Return the (x, y) coordinate for the center point of the cell that contains the specified text.  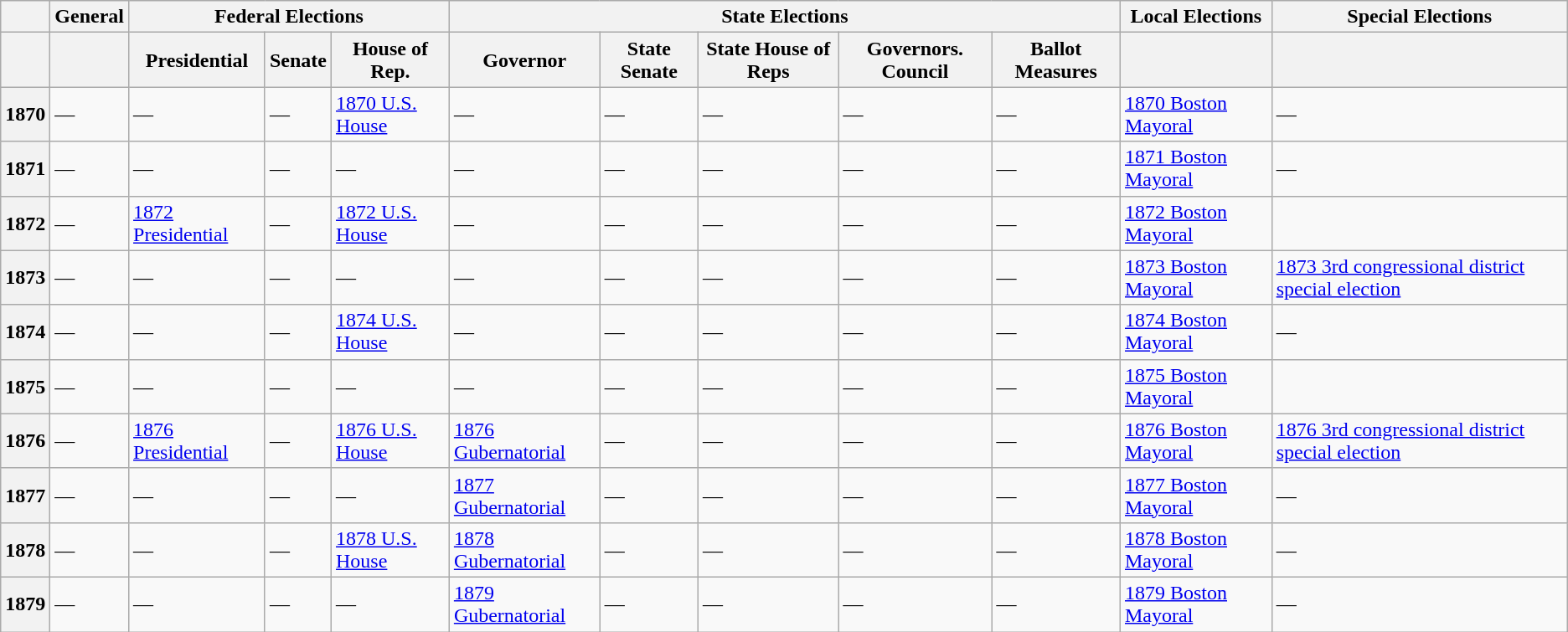
1870 Boston Mayoral (1196, 114)
State House of Reps (768, 60)
1879 (25, 604)
State Senate (648, 60)
1870 (25, 114)
Senate (298, 60)
Local Elections (1196, 17)
1873 (25, 278)
1871 Boston Mayoral (1196, 169)
Ballot Measures (1056, 60)
1872 U.S. House (390, 223)
1877 Gubernatorial (524, 496)
1876 Boston Mayoral (1196, 440)
1878 Boston Mayoral (1196, 549)
1876 (25, 440)
1870 U.S. House (390, 114)
1879 Boston Mayoral (1196, 604)
1874 (25, 331)
1878 U.S. House (390, 549)
1878 (25, 549)
1879 Gubernatorial (524, 604)
1874 Boston Mayoral (1196, 331)
1871 (25, 169)
1873 Boston Mayoral (1196, 278)
1875 Boston Mayoral (1196, 387)
1878 Gubernatorial (524, 549)
1875 (25, 387)
General (90, 17)
1872 Presidential (198, 223)
Governor (524, 60)
State Elections (784, 17)
1874 U.S. House (390, 331)
1872 Boston Mayoral (1196, 223)
Governors. Council (915, 60)
1876 Gubernatorial (524, 440)
1876 3rd congressional district special election (1419, 440)
1877 (25, 496)
1876 U.S. House (390, 440)
Special Elections (1419, 17)
1872 (25, 223)
Presidential (198, 60)
1873 3rd congressional district special election (1419, 278)
1876 Presidential (198, 440)
1877 Boston Mayoral (1196, 496)
House of Rep. (390, 60)
Federal Elections (290, 17)
